Capture the cell that displays the provided text and extract its (x, y) central coordinate. 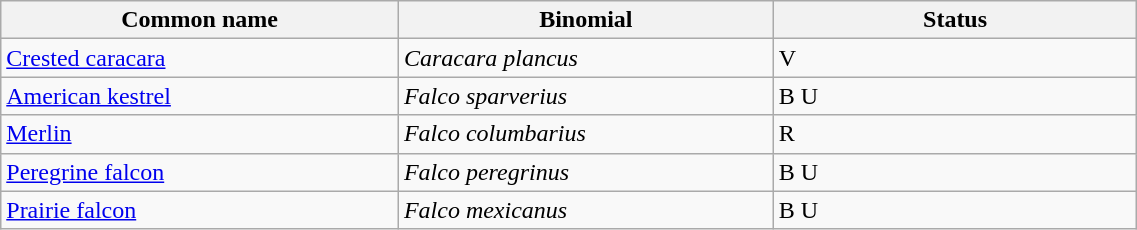
Binomial (586, 20)
Merlin (200, 134)
Common name (200, 20)
American kestrel (200, 96)
Peregrine falcon (200, 172)
Status (955, 20)
V (955, 58)
Falco sparverius (586, 96)
Falco mexicanus (586, 210)
Crested caracara (200, 58)
R (955, 134)
Falco peregrinus (586, 172)
Prairie falcon (200, 210)
Falco columbarius (586, 134)
Caracara plancus (586, 58)
